From the cell containing the given text, extract its center point as (x, y) coordinate. 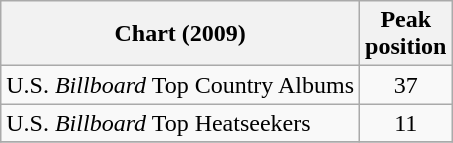
Peakposition (406, 34)
Chart (2009) (180, 34)
11 (406, 123)
U.S. Billboard Top Country Albums (180, 85)
37 (406, 85)
U.S. Billboard Top Heatseekers (180, 123)
